From the cell containing the given text, extract its center point as [X, Y] coordinate. 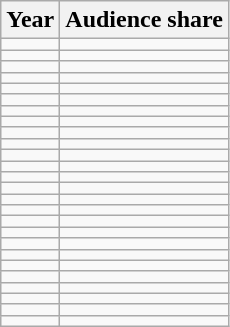
Year [30, 20]
Audience share [144, 20]
